Provide the [x, y] coordinate of the cell's center where the given text is located.  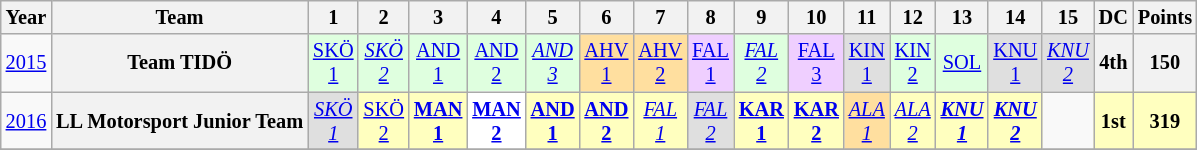
Year [26, 17]
8 [710, 17]
9 [762, 17]
Points [1165, 17]
MAN1 [438, 121]
AHV2 [660, 63]
2 [383, 17]
FAL3 [816, 63]
319 [1165, 121]
MAN2 [496, 121]
Team TIDÖ [180, 63]
11 [867, 17]
7 [660, 17]
12 [913, 17]
1 [333, 17]
AND3 [553, 63]
4th [1114, 63]
3 [438, 17]
ALA2 [913, 121]
DC [1114, 17]
2016 [26, 121]
KIN1 [867, 63]
13 [962, 17]
5 [553, 17]
SOL [962, 63]
15 [1068, 17]
10 [816, 17]
KIN2 [913, 63]
4 [496, 17]
150 [1165, 63]
6 [606, 17]
Team [180, 17]
1st [1114, 121]
14 [1015, 17]
ALA1 [867, 121]
KAR2 [816, 121]
KAR1 [762, 121]
LL Motorsport Junior Team [180, 121]
2015 [26, 63]
AHV1 [606, 63]
